Detect which cell encompasses the target text, then output its (x, y) center coordinate. 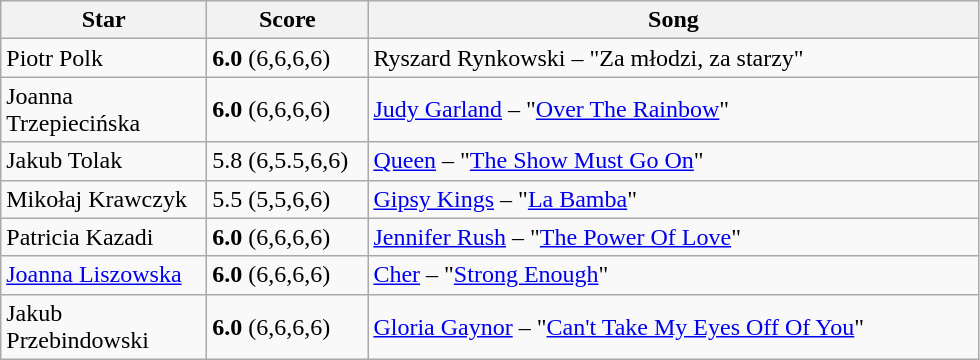
Jakub Tolak (104, 161)
Patricia Kazadi (104, 237)
Gloria Gaynor – "Can't Take My Eyes Off Of You" (674, 326)
Star (104, 20)
Ryszard Rynkowski – "Za młodzi, za starzy" (674, 58)
5.5 (5,5,6,6) (288, 199)
Joanna Liszowska (104, 275)
Queen – "The Show Must Go On" (674, 161)
Gipsy Kings – "La Bamba" (674, 199)
Mikołaj Krawczyk (104, 199)
5.8 (6,5.5,6,6) (288, 161)
Judy Garland – "Over The Rainbow" (674, 110)
Joanna Trzepiecińska (104, 110)
Cher – "Strong Enough" (674, 275)
Score (288, 20)
Piotr Polk (104, 58)
Song (674, 20)
Jakub Przebindowski (104, 326)
Jennifer Rush – "The Power Of Love" (674, 237)
